From the cell containing the given text, extract its center point as [X, Y] coordinate. 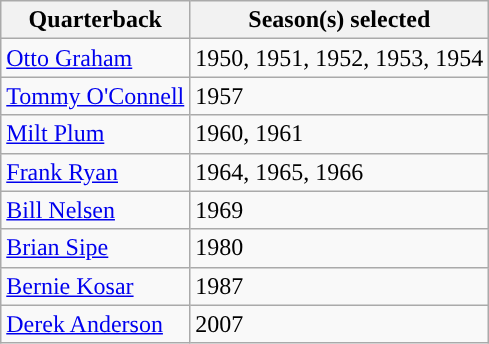
Season(s) selected [340, 20]
Tommy O'Connell [96, 96]
Otto Graham [96, 58]
1960, 1961 [340, 134]
1987 [340, 286]
Brian Sipe [96, 248]
Quarterback [96, 20]
Milt Plum [96, 134]
Bernie Kosar [96, 286]
1969 [340, 210]
Derek Anderson [96, 324]
1980 [340, 248]
2007 [340, 324]
1964, 1965, 1966 [340, 172]
1950, 1951, 1952, 1953, 1954 [340, 58]
Frank Ryan [96, 172]
1957 [340, 96]
Bill Nelsen [96, 210]
